Locate the cell with the specified text and output its [x, y] center coordinate. 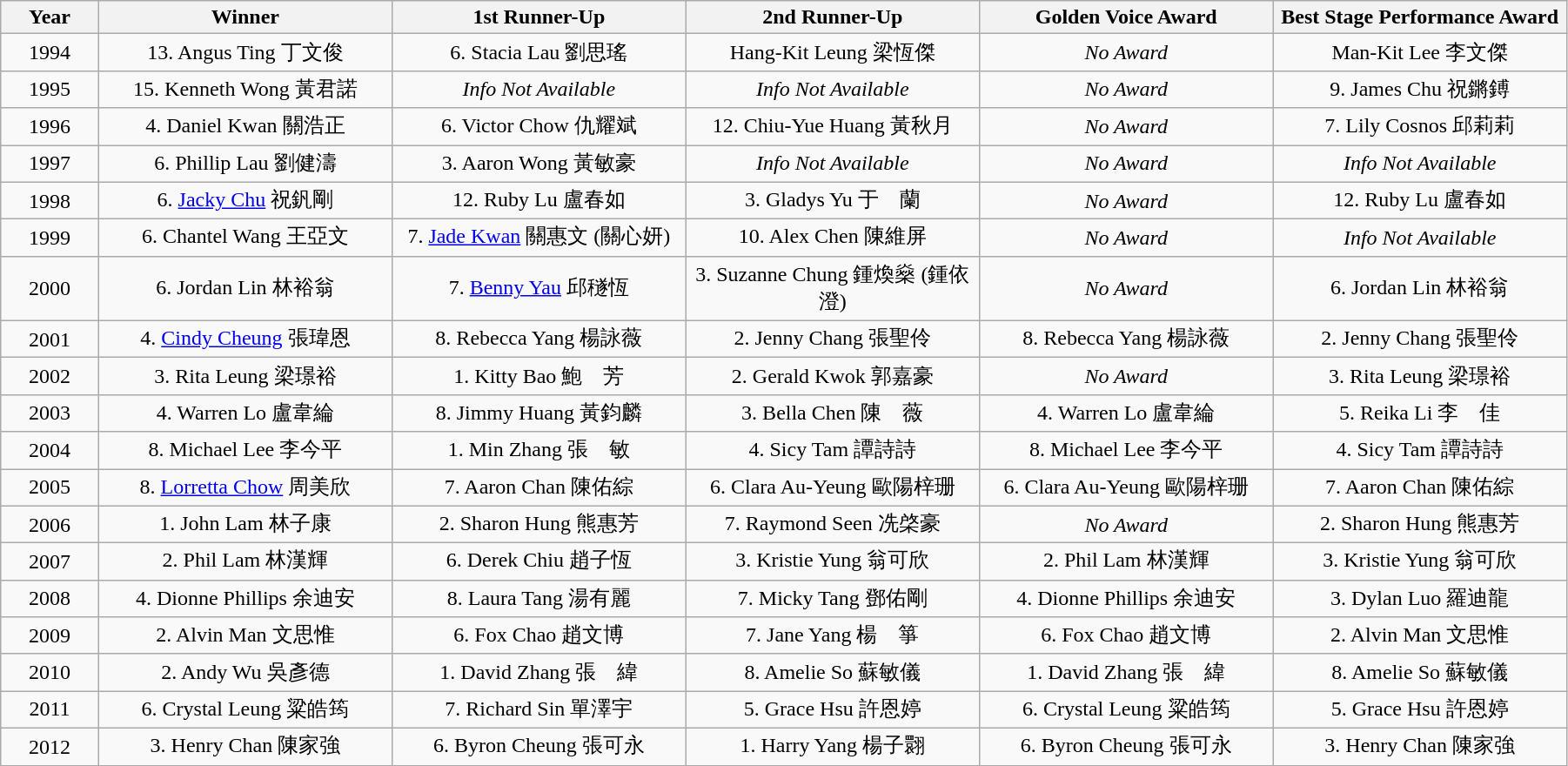
8. Laura Tang 湯有麗 [539, 599]
7. Benny Yau 邱穟恆 [539, 288]
7. Lily Cosnos 邱莉莉 [1420, 127]
2009 [50, 635]
Best Stage Performance Award [1420, 17]
6. Phillip Lau 劉健濤 [245, 164]
3. Aaron Wong 黃敏豪 [539, 164]
1995 [50, 89]
1999 [50, 239]
6. Jacky Chu 祝釩剛 [245, 200]
7. Micky Tang 鄧佑剛 [832, 599]
3. Bella Chen 陳 薇 [832, 413]
1. Harry Yang 楊子翾 [832, 747]
6. Victor Chow 仇耀斌 [539, 127]
2. Andy Wu 吳彥德 [245, 672]
6. Chantel Wang 王亞文 [245, 239]
2008 [50, 599]
7. Jane Yang 楊 箏 [832, 635]
Hang-Kit Leung 梁恆傑 [832, 52]
2011 [50, 710]
9. James Chu 祝鏘鎛 [1420, 89]
3. Suzanne Chung 鍾煥燊 (鍾依澄) [832, 288]
2002 [50, 376]
1994 [50, 52]
Golden Voice Award [1126, 17]
8. Lorretta Chow 周美欣 [245, 487]
1. Kitty Bao 鮑 芳 [539, 376]
5. Reika Li 李 佳 [1420, 413]
7. Jade Kwan 關惠文 (關心妍) [539, 239]
1996 [50, 127]
2000 [50, 288]
2010 [50, 672]
6. Derek Chiu 趙子恆 [539, 562]
8. Jimmy Huang 黃鈞麟 [539, 413]
Year [50, 17]
2001 [50, 339]
7. Raymond Seen 冼棨豪 [832, 524]
1998 [50, 200]
2nd Runner-Up [832, 17]
4. Daniel Kwan 關浩正 [245, 127]
2007 [50, 562]
2005 [50, 487]
2003 [50, 413]
1st Runner-Up [539, 17]
Man-Kit Lee 李文傑 [1420, 52]
2006 [50, 524]
3. Dylan Luo 羅迪龍 [1420, 599]
1997 [50, 164]
6. Stacia Lau 劉思瑤 [539, 52]
2004 [50, 451]
15. Kenneth Wong 黃君諾 [245, 89]
1. Min Zhang 張 敏 [539, 451]
3. Gladys Yu 于 蘭 [832, 200]
4. Cindy Cheung 張瑋恩 [245, 339]
2012 [50, 747]
13. Angus Ting 丁文俊 [245, 52]
1. John Lam 林子康 [245, 524]
10. Alex Chen 陳維屏 [832, 239]
Winner [245, 17]
12. Chiu-Yue Huang 黃秋月 [832, 127]
2. Gerald Kwok 郭嘉豪 [832, 376]
7. Richard Sin 單澤宇 [539, 710]
